From the cell containing the given text, extract its center point as [X, Y] coordinate. 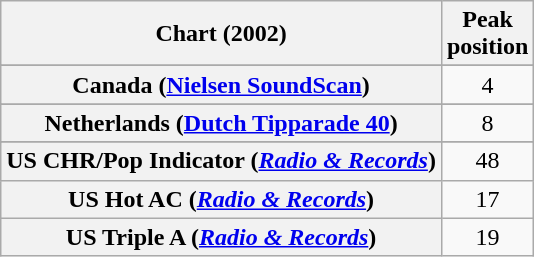
Peakposition [487, 34]
US CHR/Pop Indicator (Radio & Records) [222, 161]
Chart (2002) [222, 34]
4 [487, 85]
48 [487, 161]
8 [487, 123]
US Hot AC (Radio & Records) [222, 199]
Canada (Nielsen SoundScan) [222, 85]
17 [487, 199]
19 [487, 237]
Netherlands (Dutch Tipparade 40) [222, 123]
US Triple A (Radio & Records) [222, 237]
